Extract the (x, y) coordinate from the center of the cell holding the provided text.  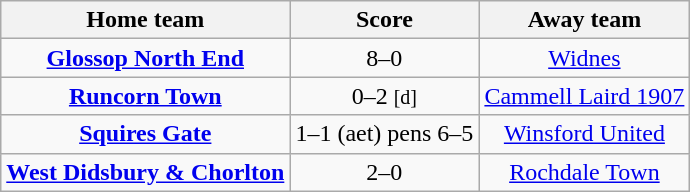
Rochdale Town (584, 172)
Glossop North End (146, 58)
2–0 (384, 172)
Squires Gate (146, 134)
0–2 [d] (384, 96)
Score (384, 20)
West Didsbury & Chorlton (146, 172)
1–1 (aet) pens 6–5 (384, 134)
Home team (146, 20)
Cammell Laird 1907 (584, 96)
8–0 (384, 58)
Runcorn Town (146, 96)
Away team (584, 20)
Widnes (584, 58)
Winsford United (584, 134)
